Provide the (x, y) coordinate of the cell's center where the given text is located.  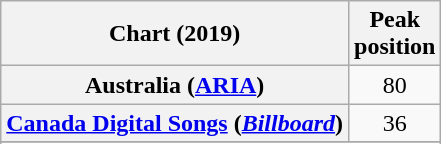
36 (395, 123)
Australia (ARIA) (175, 85)
Chart (2019) (175, 34)
Peakposition (395, 34)
Canada Digital Songs (Billboard) (175, 123)
80 (395, 85)
